Scan for the cell matching the given text and deliver its [X, Y] coordinate at center. 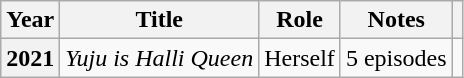
Notes [396, 20]
Herself [300, 58]
Role [300, 20]
2021 [30, 58]
Yuju is Halli Queen [160, 58]
5 episodes [396, 58]
Title [160, 20]
Year [30, 20]
